Detect which cell encompasses the target text, then output its (x, y) center coordinate. 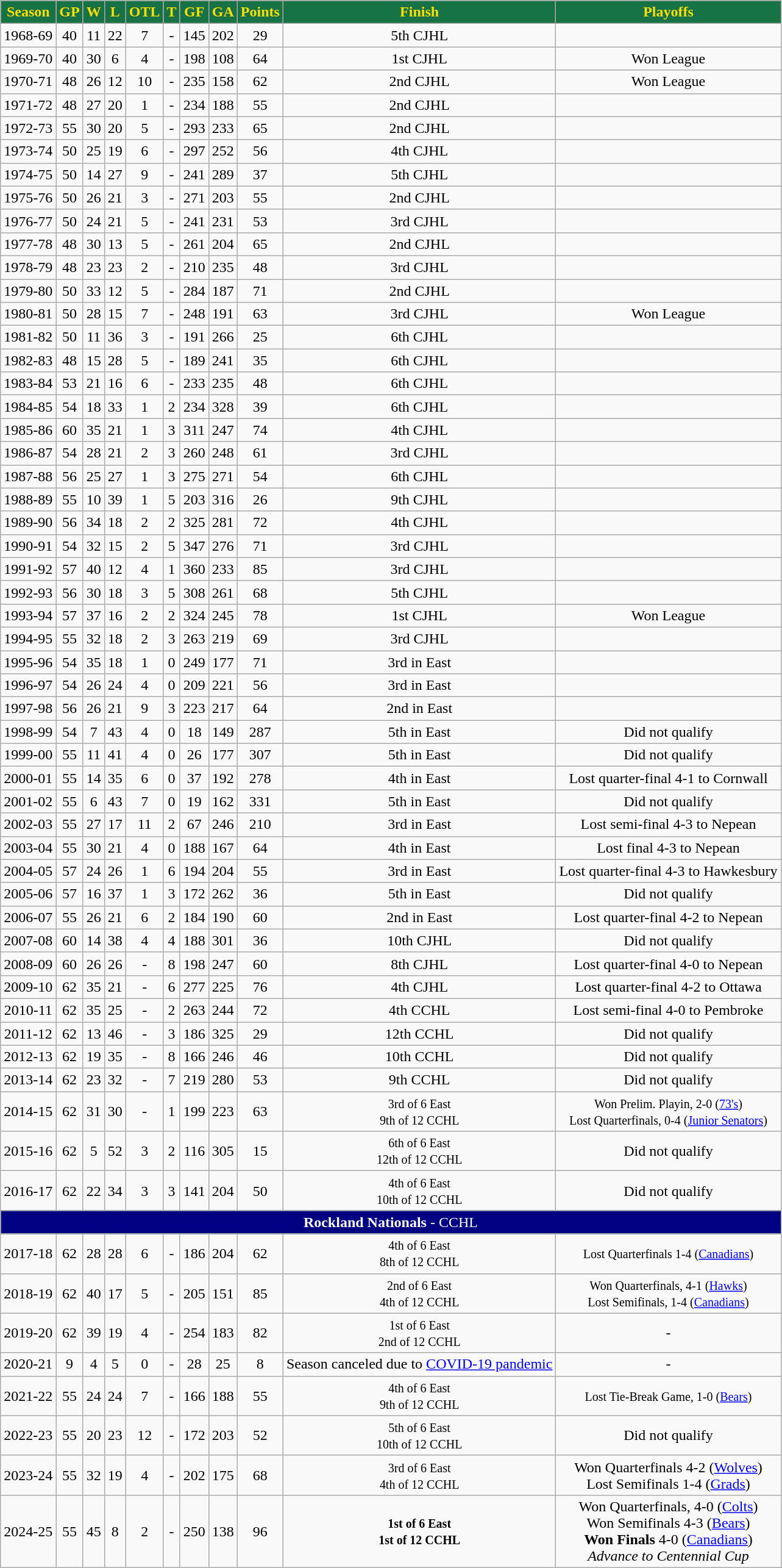
2022-23 (28, 1436)
1996-97 (28, 686)
1992-93 (28, 592)
45 (94, 1531)
Lost Tie-Break Game, 1-0 (Bears) (668, 1395)
Won Quarterfinals 4-2 (Wolves)Lost Semifinals 1-4 (Grads) (668, 1475)
149 (223, 732)
266 (223, 337)
184 (194, 917)
1972-73 (28, 128)
4th of 6 East10th of 12 CCHL (419, 1190)
175 (223, 1475)
1997-98 (28, 709)
1993-94 (28, 615)
138 (223, 1531)
2023-24 (28, 1475)
1995-96 (28, 662)
254 (194, 1333)
116 (194, 1151)
145 (194, 35)
10th CJHL (419, 940)
151 (223, 1293)
2004-05 (28, 871)
4th of 6 East9th of 12 CCHL (419, 1395)
280 (223, 1080)
316 (223, 499)
308 (194, 592)
305 (223, 1151)
1968-69 (28, 35)
2007-08 (28, 940)
1985-86 (28, 430)
252 (223, 151)
1983-84 (28, 384)
307 (260, 755)
5th of 6 East10th of 12 CCHL (419, 1436)
311 (194, 430)
2003-04 (28, 848)
2019-20 (28, 1333)
231 (223, 221)
1970-71 (28, 82)
167 (223, 848)
277 (194, 987)
108 (223, 59)
162 (223, 801)
2011-12 (28, 1034)
1974-75 (28, 174)
Won Prelim. Playin, 2-0 (73's)Lost Quarterfinals, 0-4 (Junior Senators) (668, 1111)
2018-19 (28, 1293)
360 (194, 569)
Rockland Nationals - CCHL (391, 1222)
Season canceled due to COVID-19 pandemic (419, 1364)
221 (223, 686)
OTL (144, 12)
1975-76 (28, 198)
2009-10 (28, 987)
Lost quarter-final 4-1 to Cornwall (668, 778)
4th CCHL (419, 1010)
74 (260, 430)
76 (260, 987)
9th CCHL (419, 1080)
4th of 6 East8th of 12 CCHL (419, 1254)
225 (223, 987)
287 (260, 732)
1978-79 (28, 267)
1998-99 (28, 732)
L (115, 12)
Playoffs (668, 12)
1973-74 (28, 151)
2017-18 (28, 1254)
GF (194, 12)
347 (194, 546)
262 (223, 894)
Lost quarter-final 4-2 to Ottawa (668, 987)
293 (194, 128)
Lost quarter-final 4-2 to Nepean (668, 917)
1977-78 (28, 244)
245 (223, 615)
Lost quarter-final 4-3 to Hawkesbury (668, 871)
1st of 6 East2nd of 12 CCHL (419, 1333)
Lost semi-final 4-0 to Pembroke (668, 1010)
244 (223, 1010)
12th CCHL (419, 1034)
10th CCHL (419, 1057)
209 (194, 686)
Finish (419, 12)
297 (194, 151)
9th CJHL (419, 499)
250 (194, 1531)
260 (194, 453)
183 (223, 1333)
Won Quarterfinals, 4-0 (Colts)Won Semifinals 4-3 (Bears)Won Finals 4-0 (Canadians)Advance to Centennial Cup (668, 1531)
1979-80 (28, 291)
2006-07 (28, 917)
2002-03 (28, 825)
GP (69, 12)
1969-70 (28, 59)
276 (223, 546)
141 (194, 1190)
2013-14 (28, 1080)
1982-83 (28, 360)
289 (223, 174)
41 (115, 755)
2015-16 (28, 1151)
275 (194, 476)
1976-77 (28, 221)
Lost semi-final 4-3 to Nepean (668, 825)
158 (223, 82)
2001-02 (28, 801)
2016-17 (28, 1190)
194 (194, 871)
GA (223, 12)
2nd of 6 East4th of 12 CCHL (419, 1293)
278 (260, 778)
1990-91 (28, 546)
Lost Quarterfinals 1-4 (Canadians) (668, 1254)
1981-82 (28, 337)
187 (223, 291)
38 (115, 940)
67 (194, 825)
Season (28, 12)
3rd of 6 East4th of 12 CCHL (419, 1475)
Lost quarter-final 4-0 to Nepean (668, 964)
2010-11 (28, 1010)
205 (194, 1293)
2000-01 (28, 778)
2008-09 (28, 964)
2014-15 (28, 1111)
2020-21 (28, 1364)
Won Quarterfinals, 4-1 (Hawks)Lost Semifinals, 1-4 (Canadians) (668, 1293)
1987-88 (28, 476)
331 (260, 801)
281 (223, 523)
324 (194, 615)
1984-85 (28, 407)
328 (223, 407)
2005-06 (28, 894)
189 (194, 360)
1986-87 (28, 453)
31 (94, 1111)
2012-13 (28, 1057)
6th of 6 East12th of 12 CCHL (419, 1151)
Points (260, 12)
T (172, 12)
78 (260, 615)
69 (260, 639)
1999-00 (28, 755)
3rd of 6 East9th of 12 CCHL (419, 1111)
249 (194, 662)
82 (260, 1333)
8th CJHL (419, 964)
96 (260, 1531)
1980-81 (28, 314)
1988-89 (28, 499)
284 (194, 291)
Lost final 4-3 to Nepean (668, 848)
217 (223, 709)
1989-90 (28, 523)
190 (223, 917)
1st of 6 East1st of 12 CCHL (419, 1531)
W (94, 12)
199 (194, 1111)
2021-22 (28, 1395)
1994-95 (28, 639)
2024-25 (28, 1531)
1971-72 (28, 105)
301 (223, 940)
192 (223, 778)
1991-92 (28, 569)
61 (260, 453)
